Capture the cell that displays the provided text and extract its [x, y] central coordinate. 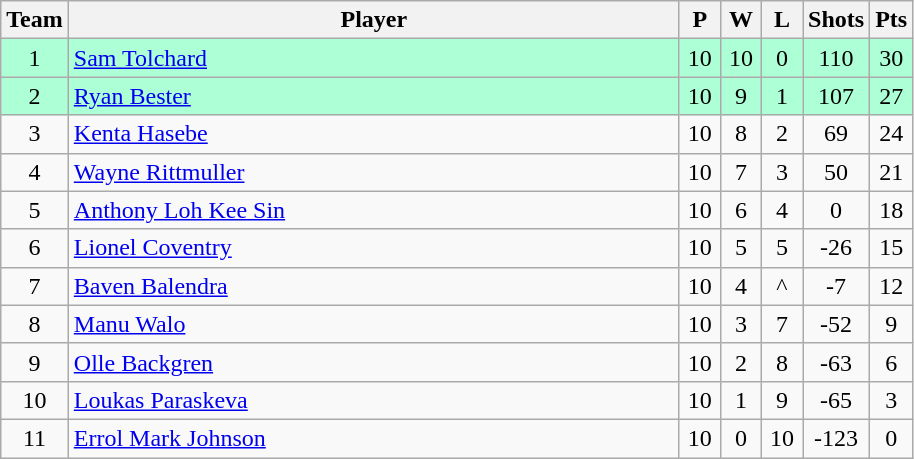
110 [836, 58]
Pts [892, 20]
11 [35, 438]
12 [892, 286]
L [782, 20]
21 [892, 172]
P [700, 20]
27 [892, 96]
30 [892, 58]
-52 [836, 324]
Anthony Loh Kee Sin [374, 210]
-26 [836, 248]
Manu Walo [374, 324]
^ [782, 286]
Loukas Paraskeva [374, 400]
W [740, 20]
Shots [836, 20]
50 [836, 172]
69 [836, 134]
-65 [836, 400]
107 [836, 96]
Team [35, 20]
Errol Mark Johnson [374, 438]
-7 [836, 286]
18 [892, 210]
-123 [836, 438]
Baven Balendra [374, 286]
Sam Tolchard [374, 58]
Olle Backgren [374, 362]
-63 [836, 362]
Lionel Coventry [374, 248]
Player [374, 20]
Wayne Rittmuller [374, 172]
24 [892, 134]
Kenta Hasebe [374, 134]
Ryan Bester [374, 96]
15 [892, 248]
